Search for the cell housing the specified text and yield its (X, Y) center coordinate. 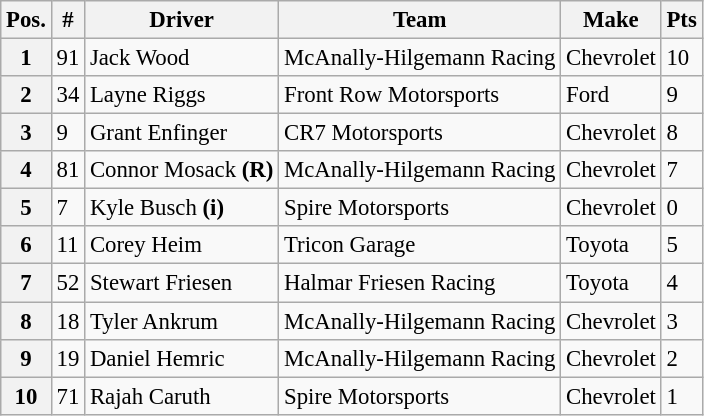
Corey Heim (182, 245)
Make (611, 20)
Ford (611, 95)
Tyler Ankrum (182, 321)
91 (68, 58)
19 (68, 358)
Kyle Busch (i) (182, 208)
Front Row Motorsports (420, 95)
0 (682, 208)
Daniel Hemric (182, 358)
52 (68, 283)
81 (68, 170)
Grant Enfinger (182, 133)
Tricon Garage (420, 245)
6 (26, 245)
Driver (182, 20)
Halmar Friesen Racing (420, 283)
34 (68, 95)
# (68, 20)
Connor Mosack (R) (182, 170)
Pts (682, 20)
CR7 Motorsports (420, 133)
Team (420, 20)
Jack Wood (182, 58)
Stewart Friesen (182, 283)
11 (68, 245)
Rajah Caruth (182, 396)
71 (68, 396)
Layne Riggs (182, 95)
Pos. (26, 20)
18 (68, 321)
